Capture the cell that displays the provided text and extract its [x, y] central coordinate. 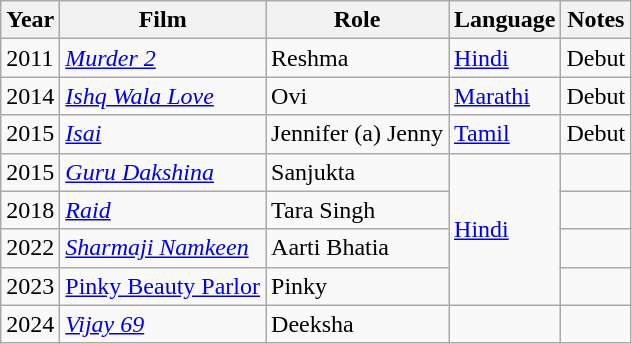
Notes [596, 20]
Pinky [358, 286]
2024 [30, 324]
2023 [30, 286]
Marathi [505, 96]
Role [358, 20]
Murder 2 [163, 58]
2014 [30, 96]
Deeksha [358, 324]
Film [163, 20]
Reshma [358, 58]
2018 [30, 210]
Tamil [505, 134]
Sharmaji Namkeen [163, 248]
Raid [163, 210]
Aarti Bhatia [358, 248]
Guru Dakshina [163, 172]
2011 [30, 58]
Jennifer (a) Jenny [358, 134]
Language [505, 20]
Isai [163, 134]
Sanjukta [358, 172]
Ishq Wala Love [163, 96]
2022 [30, 248]
Pinky Beauty Parlor [163, 286]
Ovi [358, 96]
Vijay 69 [163, 324]
Tara Singh [358, 210]
Year [30, 20]
